Output the (x, y) coordinate of the center of the cell containing the given text.  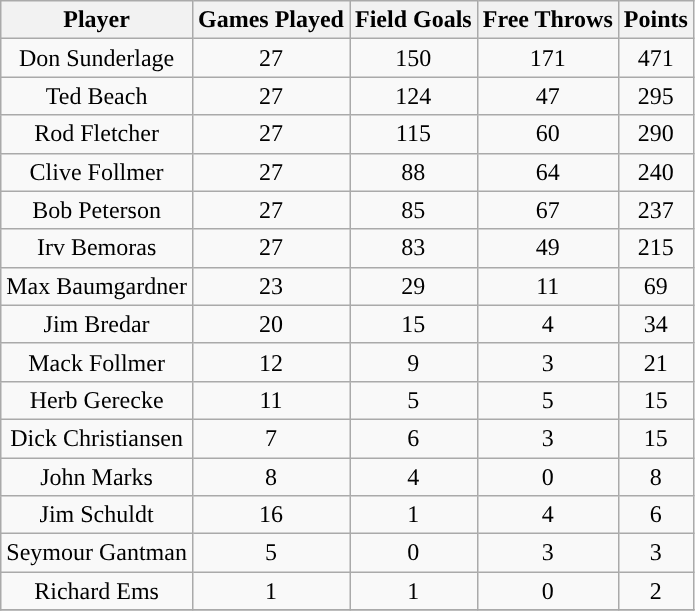
67 (548, 210)
290 (656, 134)
64 (548, 172)
85 (414, 210)
16 (270, 515)
295 (656, 96)
Max Baumgardner (97, 286)
Player (97, 20)
215 (656, 248)
20 (270, 324)
34 (656, 324)
Games Played (270, 20)
88 (414, 172)
Ted Beach (97, 96)
21 (656, 362)
49 (548, 248)
12 (270, 362)
7 (270, 438)
Don Sunderlage (97, 58)
Seymour Gantman (97, 553)
60 (548, 134)
115 (414, 134)
Field Goals (414, 20)
83 (414, 248)
237 (656, 210)
Points (656, 20)
Herb Gerecke (97, 400)
Mack Follmer (97, 362)
124 (414, 96)
240 (656, 172)
Free Throws (548, 20)
29 (414, 286)
2 (656, 591)
Richard Ems (97, 591)
150 (414, 58)
171 (548, 58)
Irv Bemoras (97, 248)
9 (414, 362)
Dick Christiansen (97, 438)
John Marks (97, 477)
Clive Follmer (97, 172)
47 (548, 96)
23 (270, 286)
Bob Peterson (97, 210)
471 (656, 58)
Jim Bredar (97, 324)
69 (656, 286)
Jim Schuldt (97, 515)
Rod Fletcher (97, 134)
